From the cell containing the given text, extract its center point as (X, Y) coordinate. 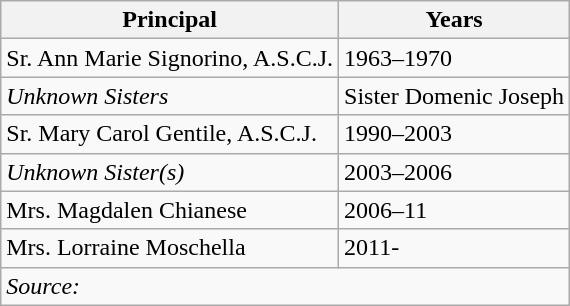
Sr. Mary Carol Gentile, A.S.C.J. (170, 134)
Years (454, 20)
Mrs. Lorraine Moschella (170, 248)
2003–2006 (454, 172)
Unknown Sisters (170, 96)
1990–2003 (454, 134)
Unknown Sister(s) (170, 172)
Sister Domenic Joseph (454, 96)
Principal (170, 20)
1963–1970 (454, 58)
2006–11 (454, 210)
Mrs. Magdalen Chianese (170, 210)
Sr. Ann Marie Signorino, A.S.C.J. (170, 58)
Source: (286, 286)
2011- (454, 248)
